Scan for the cell matching the given text and deliver its (x, y) coordinate at center. 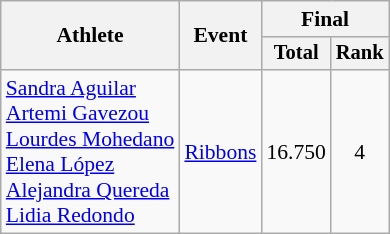
Ribbons (220, 152)
Athlete (90, 36)
4 (360, 152)
Total (296, 54)
Final (324, 19)
16.750 (296, 152)
Sandra AguilarArtemi GavezouLourdes MohedanoElena LópezAlejandra QueredaLidia Redondo (90, 152)
Rank (360, 54)
Event (220, 36)
